Output the [X, Y] coordinate of the center of the cell containing the given text.  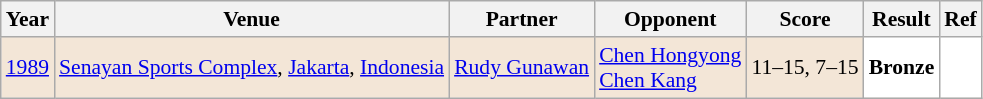
1989 [28, 68]
Rudy Gunawan [522, 68]
Year [28, 19]
Senayan Sports Complex, Jakarta, Indonesia [252, 68]
11–15, 7–15 [804, 68]
Opponent [670, 19]
Venue [252, 19]
Partner [522, 19]
Chen Hongyong Chen Kang [670, 68]
Result [902, 19]
Ref [960, 19]
Bronze [902, 68]
Score [804, 19]
